For the text-containing cell, return its midpoint in [X, Y] coordinate format. 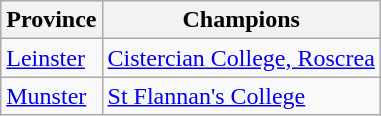
Munster [52, 96]
Champions [241, 20]
St Flannan's College [241, 96]
Cistercian College, Roscrea [241, 58]
Leinster [52, 58]
Province [52, 20]
